Determine the [X, Y] coordinate at the center of the cell enclosing the given text.  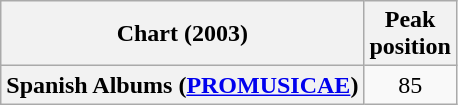
Chart (2003) [182, 34]
85 [410, 85]
Spanish Albums (PROMUSICAE) [182, 85]
Peakposition [410, 34]
